Return the (x, y) coordinate for the center point of the cell that contains the specified text.  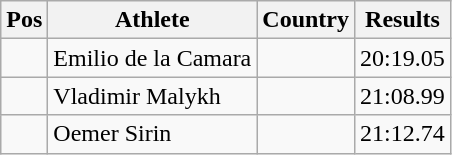
Athlete (152, 20)
20:19.05 (403, 58)
Pos (24, 20)
21:08.99 (403, 96)
21:12.74 (403, 134)
Country (306, 20)
Oemer Sirin (152, 134)
Vladimir Malykh (152, 96)
Results (403, 20)
Emilio de la Camara (152, 58)
